Find where the given text appears and provide that cell's center as [X, Y] coordinate. 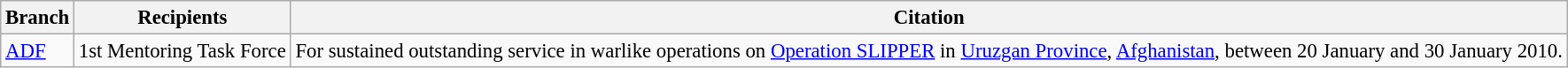
ADF [37, 51]
Branch [37, 18]
1st Mentoring Task Force [182, 51]
Citation [928, 18]
Recipients [182, 18]
